From the cell containing the given text, extract its center point as (x, y) coordinate. 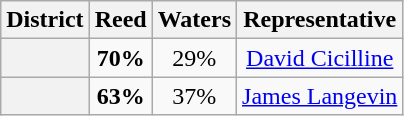
29% (194, 58)
Waters (194, 20)
James Langevin (320, 96)
70% (120, 58)
Representative (320, 20)
Reed (120, 20)
37% (194, 96)
District (45, 20)
63% (120, 96)
David Cicilline (320, 58)
